Scan for the cell matching the given text and deliver its [X, Y] coordinate at center. 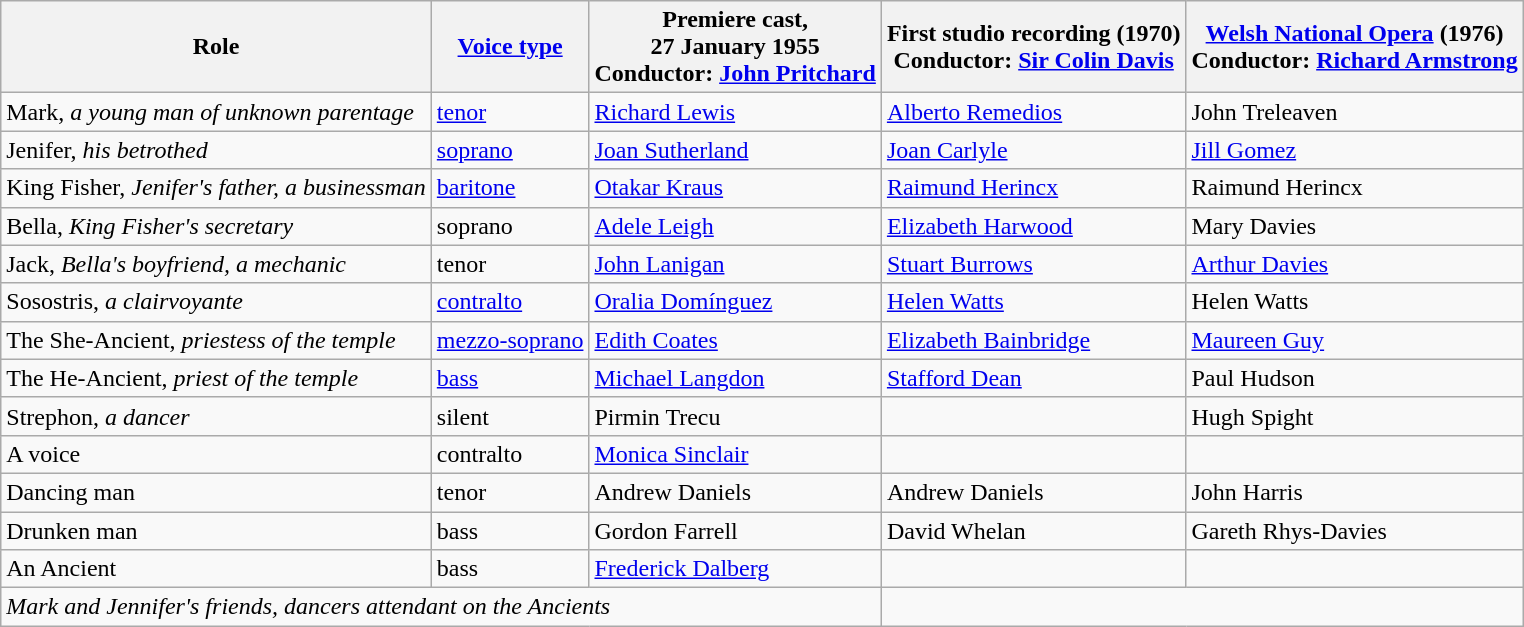
Stuart Burrows [1034, 264]
Adele Leigh [735, 226]
Strephon, a dancer [216, 416]
Otakar Kraus [735, 188]
Hugh Spight [1354, 416]
Pirmin Trecu [735, 416]
Joan Carlyle [1034, 150]
Jenifer, his betrothed [216, 150]
Maureen Guy [1354, 340]
Dancing man [216, 492]
Jack, Bella's boyfriend, a mechanic [216, 264]
Mark, a young man of unknown parentage [216, 112]
Stafford Dean [1034, 378]
Monica Sinclair [735, 454]
Edith Coates [735, 340]
Welsh National Opera (1976)Conductor: Richard Armstrong [1354, 47]
King Fisher, Jenifer's father, a businessman [216, 188]
silent [510, 416]
baritone [510, 188]
Elizabeth Harwood [1034, 226]
First studio recording (1970)Conductor: Sir Colin Davis [1034, 47]
A voice [216, 454]
Elizabeth Bainbridge [1034, 340]
Voice type [510, 47]
Richard Lewis [735, 112]
The She-Ancient, priestess of the temple [216, 340]
Drunken man [216, 531]
Alberto Remedios [1034, 112]
Michael Langdon [735, 378]
Mary Davies [1354, 226]
mezzo-soprano [510, 340]
John Lanigan [735, 264]
Jill Gomez [1354, 150]
Role [216, 47]
John Treleaven [1354, 112]
Frederick Dalberg [735, 569]
Gareth Rhys-Davies [1354, 531]
John Harris [1354, 492]
Premiere cast,27 January 1955Conductor: John Pritchard [735, 47]
Oralia Domínguez [735, 302]
Bella, King Fisher's secretary [216, 226]
The He-Ancient, priest of the temple [216, 378]
Mark and Jennifer's friends, dancers attendant on the Ancients [442, 607]
Arthur Davies [1354, 264]
An Ancient [216, 569]
Joan Sutherland [735, 150]
Sosostris, a clairvoyante [216, 302]
David Whelan [1034, 531]
Gordon Farrell [735, 531]
Paul Hudson [1354, 378]
